Provide the (x, y) coordinate of the cell's center where the given text is located.  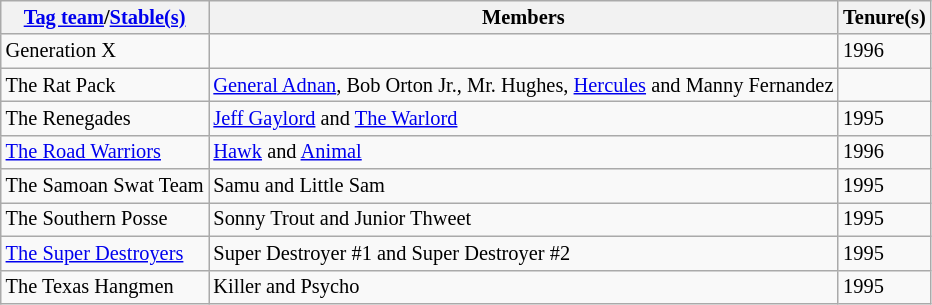
Killer and Psycho (523, 287)
Tenure(s) (884, 17)
Generation X (105, 51)
The Rat Pack (105, 85)
General Adnan, Bob Orton Jr., Mr. Hughes, Hercules and Manny Fernandez (523, 85)
Sonny Trout and Junior Thweet (523, 219)
The Renegades (105, 118)
Jeff Gaylord and The Warlord (523, 118)
Samu and Little Sam (523, 186)
Members (523, 17)
The Samoan Swat Team (105, 186)
Tag team/Stable(s) (105, 17)
The Road Warriors (105, 152)
The Super Destroyers (105, 253)
The Southern Posse (105, 219)
The Texas Hangmen (105, 287)
Super Destroyer #1 and Super Destroyer #2 (523, 253)
Hawk and Animal (523, 152)
